Extract the (x, y) coordinate from the center of the cell holding the provided text.  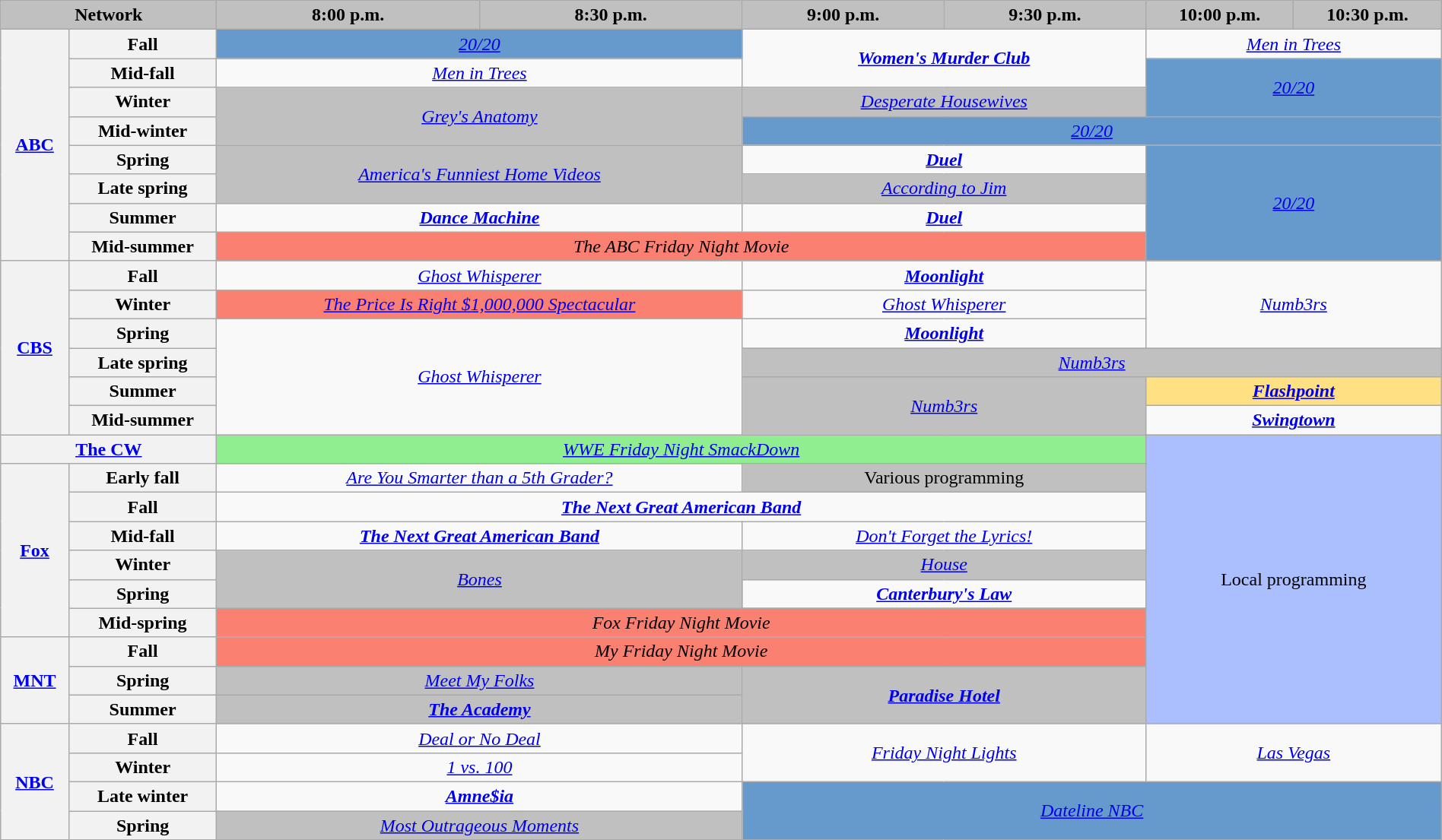
Deal or No Deal (479, 738)
Local programming (1293, 579)
Various programming (944, 478)
MNT (35, 680)
WWE Friday Night SmackDown (681, 449)
Mid-spring (143, 623)
Are You Smarter than a 5th Grader? (479, 478)
House (944, 565)
Late winter (143, 796)
The Price Is Right $1,000,000 Spectacular (479, 304)
Fox Friday Night Movie (681, 623)
10:00 p.m. (1219, 15)
Canterbury's Law (944, 594)
Friday Night Lights (944, 753)
8:30 p.m. (611, 15)
Dateline NBC (1092, 810)
Amne$ia (479, 796)
The CW (109, 449)
Most Outrageous Moments (479, 825)
ABC (35, 145)
NBC (35, 781)
Meet My Folks (479, 680)
9:00 p.m. (843, 15)
CBS (35, 347)
Early fall (143, 478)
10:30 p.m. (1367, 15)
Network (109, 15)
Paradise Hotel (944, 695)
8:00 p.m. (348, 15)
The Academy (479, 709)
America's Funniest Home Videos (479, 174)
Fox (35, 550)
According to Jim (944, 189)
9:30 p.m. (1045, 15)
The ABC Friday Night Movie (681, 246)
Don't Forget the Lyrics! (944, 536)
Swingtown (1293, 420)
Grey's Anatomy (479, 116)
Flashpoint (1293, 391)
Women's Murder Club (944, 59)
Las Vegas (1293, 753)
Bones (479, 579)
Mid-winter (143, 131)
Desperate Housewives (944, 102)
Dance Machine (479, 217)
1 vs. 100 (479, 767)
My Friday Night Movie (681, 651)
